Output the [X, Y] coordinate of the center of the cell containing the given text.  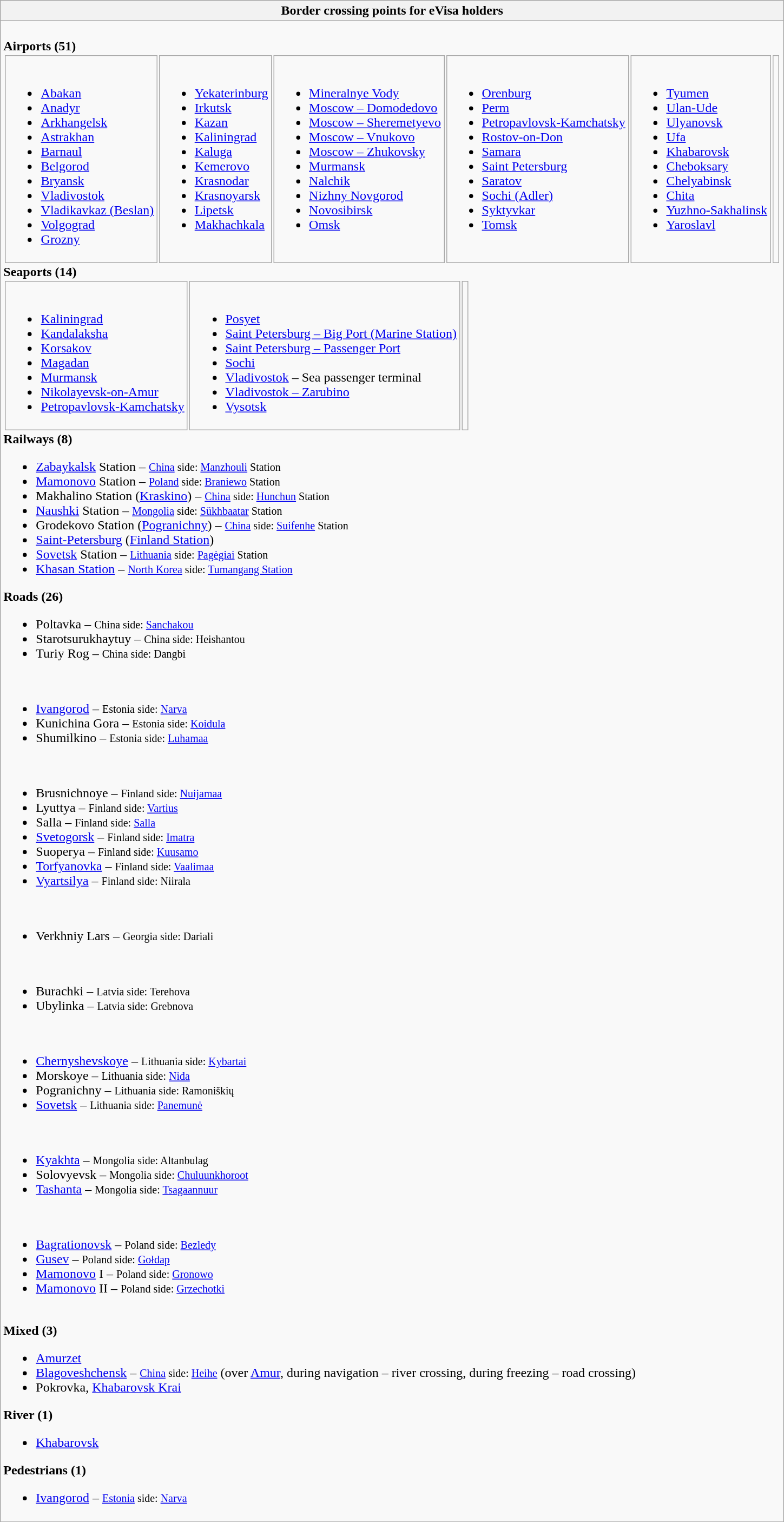
OrenburgPermPetropavlovsk-KamchatskyRostov-on-DonSamaraSaint PetersburgSaratovSochi (Adler)SyktyvkarTomsk [537, 159]
YekaterinburgIrkutskKazanKaliningradKalugaKemerovoKrasnodarKrasnoyarskLipetskMakhachkala [215, 159]
Border crossing points for eVisa holders [392, 11]
AbakanAnadyrArkhangelskAstrakhanBarnaulBelgorodBryanskVladivostokVladikavkaz (Beslan)VolgogradGrozny [81, 159]
KaliningradKandalakshaKorsakovMagadanMurmanskNikolayevsk-on-AmurPetropavlovsk-Kamchatsky [96, 356]
TyumenUlan-UdeUlyanovskUfaKhabarovskCheboksaryChelyabinskChitaYuzhno-SakhalinskYaroslavl [700, 159]
Mineralnye VodyMoscow – DomodedovoMoscow – SheremetyevoMoscow – VnukovoMoscow – ZhukovskyMurmanskNalchikNizhny NovgorodNovosibirskOmsk [359, 159]
